Pinpoint the cell where the given text exists, returning its [x, y] midpoint coordinate. 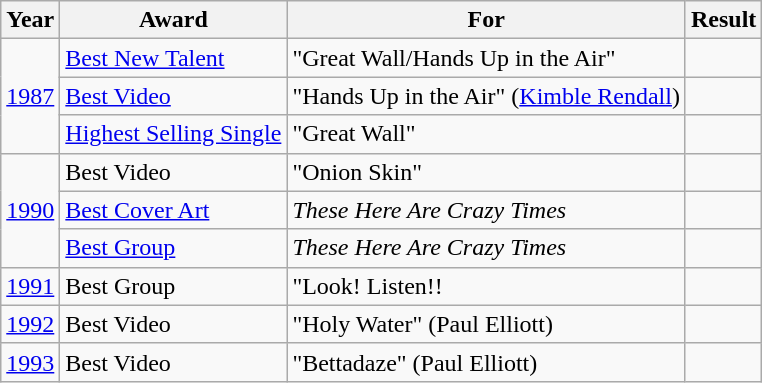
"Hands Up in the Air" (Kimble Rendall) [486, 96]
Highest Selling Single [174, 134]
"Great Wall" [486, 134]
1993 [30, 362]
1990 [30, 210]
Year [30, 20]
"Great Wall/Hands Up in the Air" [486, 58]
1992 [30, 324]
Best New Talent [174, 58]
"Holy Water" (Paul Elliott) [486, 324]
Award [174, 20]
For [486, 20]
1987 [30, 96]
"Onion Skin" [486, 172]
Best Cover Art [174, 210]
Result [723, 20]
"Bettadaze" (Paul Elliott) [486, 362]
1991 [30, 286]
"Look! Listen!! [486, 286]
